Search for the cell housing the specified text and yield its (x, y) center coordinate. 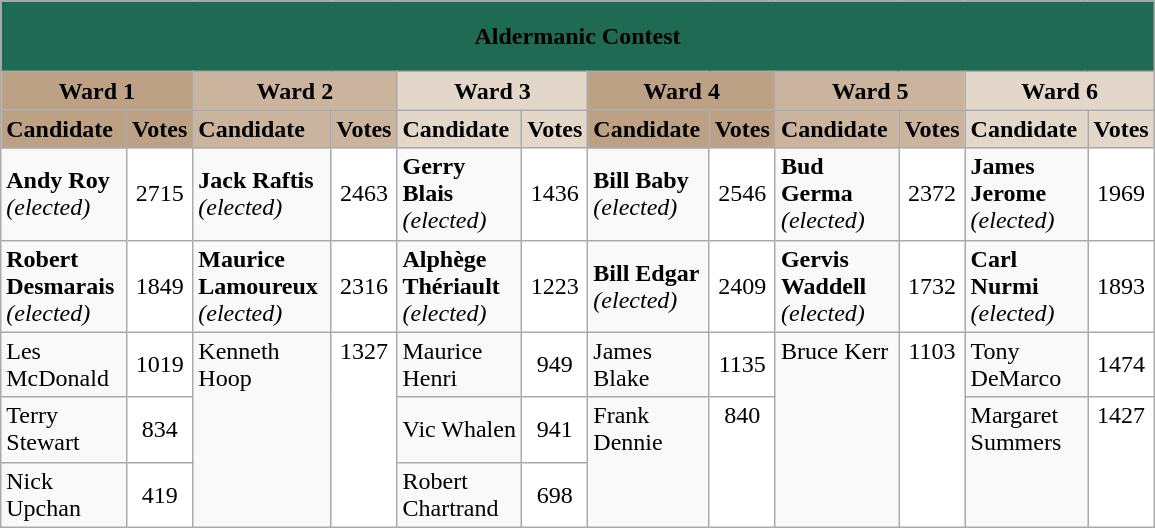
Ward 4 (682, 91)
Robert Desmarais (elected) (64, 286)
1327 (364, 430)
1427 (1121, 462)
Alphège Thériault (elected) (460, 286)
Terry Stewart (64, 430)
Ward 3 (492, 91)
Bruce Kerr (836, 430)
1969 (1121, 194)
Ward 5 (870, 91)
Robert Chartrand (460, 494)
1893 (1121, 286)
840 (742, 462)
Margaret Summers (1026, 462)
Maurice Lamoureux (elected) (262, 286)
2546 (742, 194)
Les McDonald (64, 364)
1732 (932, 286)
2409 (742, 286)
834 (160, 430)
949 (555, 364)
1223 (555, 286)
Ward 6 (1060, 91)
Kenneth Hoop (262, 430)
2463 (364, 194)
1474 (1121, 364)
419 (160, 494)
1019 (160, 364)
Tony DeMarco (1026, 364)
Vic Whalen (460, 430)
1135 (742, 364)
1436 (555, 194)
941 (555, 430)
Bud Germa (elected) (836, 194)
James Jerome (elected) (1026, 194)
2316 (364, 286)
Gerry Blais (elected) (460, 194)
698 (555, 494)
Aldermanic Contest (578, 36)
Nick Upchan (64, 494)
1103 (932, 430)
Frank Dennie (648, 462)
Andy Roy (elected) (64, 194)
Maurice Henri (460, 364)
Ward 1 (97, 91)
Ward 2 (295, 91)
Bill Edgar (elected) (648, 286)
Jack Raftis (elected) (262, 194)
Bill Baby (elected) (648, 194)
James Blake (648, 364)
1849 (160, 286)
2715 (160, 194)
Carl Nurmi (elected) (1026, 286)
Gervis Waddell (elected) (836, 286)
2372 (932, 194)
